Locate the cell with the specified text and output its (x, y) center coordinate. 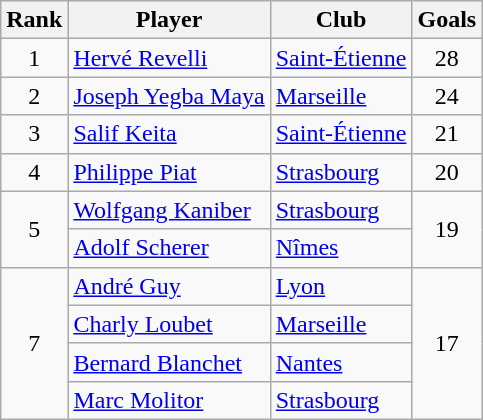
Marc Molitor (169, 400)
4 (34, 172)
Goals (447, 20)
André Guy (169, 286)
Club (341, 20)
1 (34, 58)
5 (34, 229)
3 (34, 134)
Nîmes (341, 248)
Charly Loubet (169, 324)
20 (447, 172)
28 (447, 58)
Lyon (341, 286)
2 (34, 96)
Joseph Yegba Maya (169, 96)
Nantes (341, 362)
Adolf Scherer (169, 248)
Hervé Revelli (169, 58)
21 (447, 134)
Wolfgang Kaniber (169, 210)
Player (169, 20)
Bernard Blanchet (169, 362)
17 (447, 343)
Rank (34, 20)
Salif Keita (169, 134)
Philippe Piat (169, 172)
19 (447, 229)
24 (447, 96)
7 (34, 343)
